Detect which cell encompasses the target text, then output its (x, y) center coordinate. 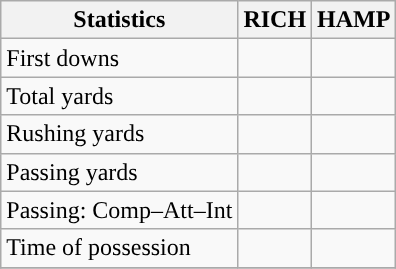
Passing yards (120, 172)
HAMP (354, 20)
First downs (120, 58)
Passing: Comp–Att–Int (120, 210)
Rushing yards (120, 134)
RICH (275, 20)
Total yards (120, 96)
Time of possession (120, 248)
Statistics (120, 20)
